Provide the [x, y] coordinate of the cell's center where the given text is located.  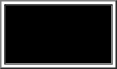
MI 2456 Rimorchio [58, 34]
